Return the (X, Y) coordinate for the center point of the cell that contains the specified text.  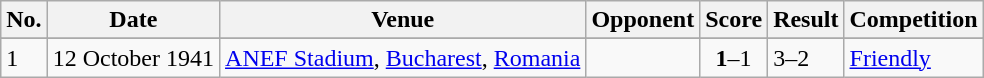
Result (806, 20)
Opponent (643, 20)
Date (133, 20)
1–1 (734, 58)
ANEF Stadium, Bucharest, Romania (403, 58)
No. (24, 20)
Friendly (914, 58)
Competition (914, 20)
Score (734, 20)
3–2 (806, 58)
Venue (403, 20)
12 October 1941 (133, 58)
1 (24, 58)
